Output the (x, y) coordinate of the center of the cell containing the given text.  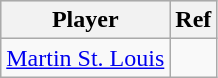
Ref (194, 20)
Player (86, 20)
Martin St. Louis (86, 58)
